Provide the (x, y) coordinate of the cell's center where the given text is located.  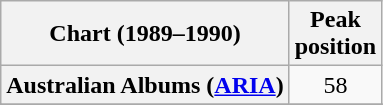
58 (335, 85)
Peakposition (335, 34)
Australian Albums (ARIA) (145, 85)
Chart (1989–1990) (145, 34)
